For the text-containing cell, return its midpoint in (X, Y) coordinate format. 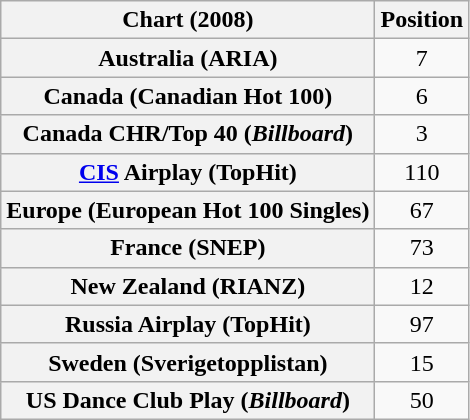
Russia Airplay (TopHit) (188, 324)
12 (422, 286)
7 (422, 58)
67 (422, 210)
US Dance Club Play (Billboard) (188, 400)
CIS Airplay (TopHit) (188, 172)
Position (422, 20)
50 (422, 400)
110 (422, 172)
Australia (ARIA) (188, 58)
France (SNEP) (188, 248)
Canada (Canadian Hot 100) (188, 96)
New Zealand (RIANZ) (188, 286)
97 (422, 324)
15 (422, 362)
Sweden (Sverigetopplistan) (188, 362)
3 (422, 134)
Chart (2008) (188, 20)
6 (422, 96)
Canada CHR/Top 40 (Billboard) (188, 134)
73 (422, 248)
Europe (European Hot 100 Singles) (188, 210)
